Provide the (x, y) coordinate of the cell's center where the given text is located.  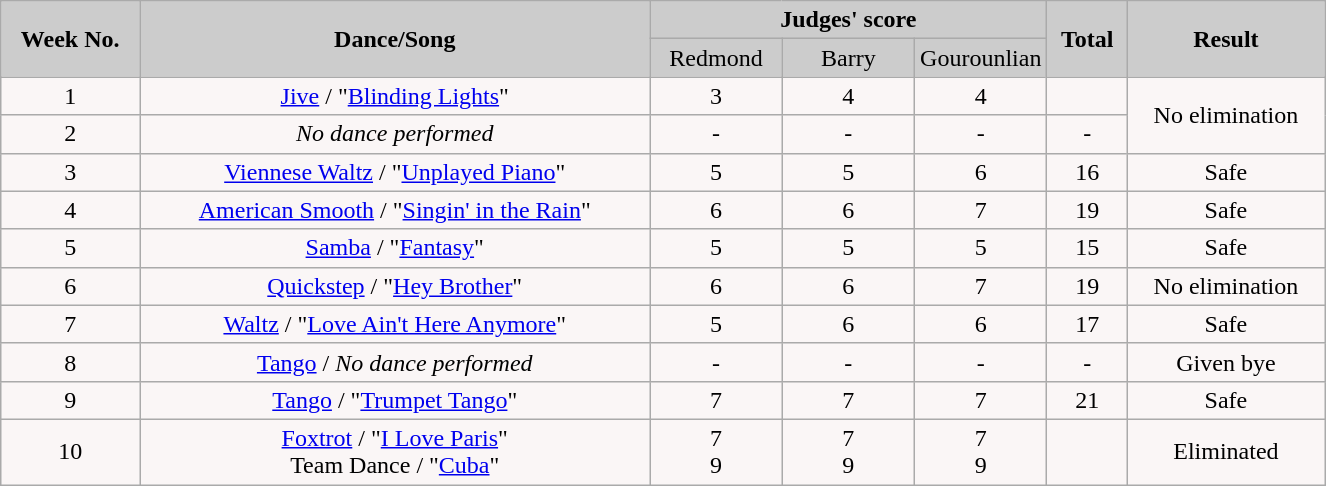
Tango / No dance performed (395, 362)
15 (1087, 248)
Foxtrot / "I Love Paris"Team Dance / "Cuba" (395, 452)
Viennese Waltz / "Unplayed Piano" (395, 172)
Gourounlian (981, 58)
2 (70, 134)
American Smooth / "Singin' in the Rain" (395, 210)
Given bye (1226, 362)
Result (1226, 39)
Dance/Song (395, 39)
No dance performed (395, 134)
Barry (848, 58)
1 (70, 96)
Total (1087, 39)
8 (70, 362)
Judges' score (848, 20)
Samba / "Fantasy" (395, 248)
Eliminated (1226, 452)
Waltz / "Love Ain't Here Anymore" (395, 324)
21 (1087, 400)
Redmond (716, 58)
16 (1087, 172)
Week No. (70, 39)
10 (70, 452)
9 (70, 400)
17 (1087, 324)
Quickstep / "Hey Brother" (395, 286)
Tango / "Trumpet Tango" (395, 400)
Jive / "Blinding Lights" (395, 96)
